Output the (x, y) coordinate of the center of the cell containing the given text.  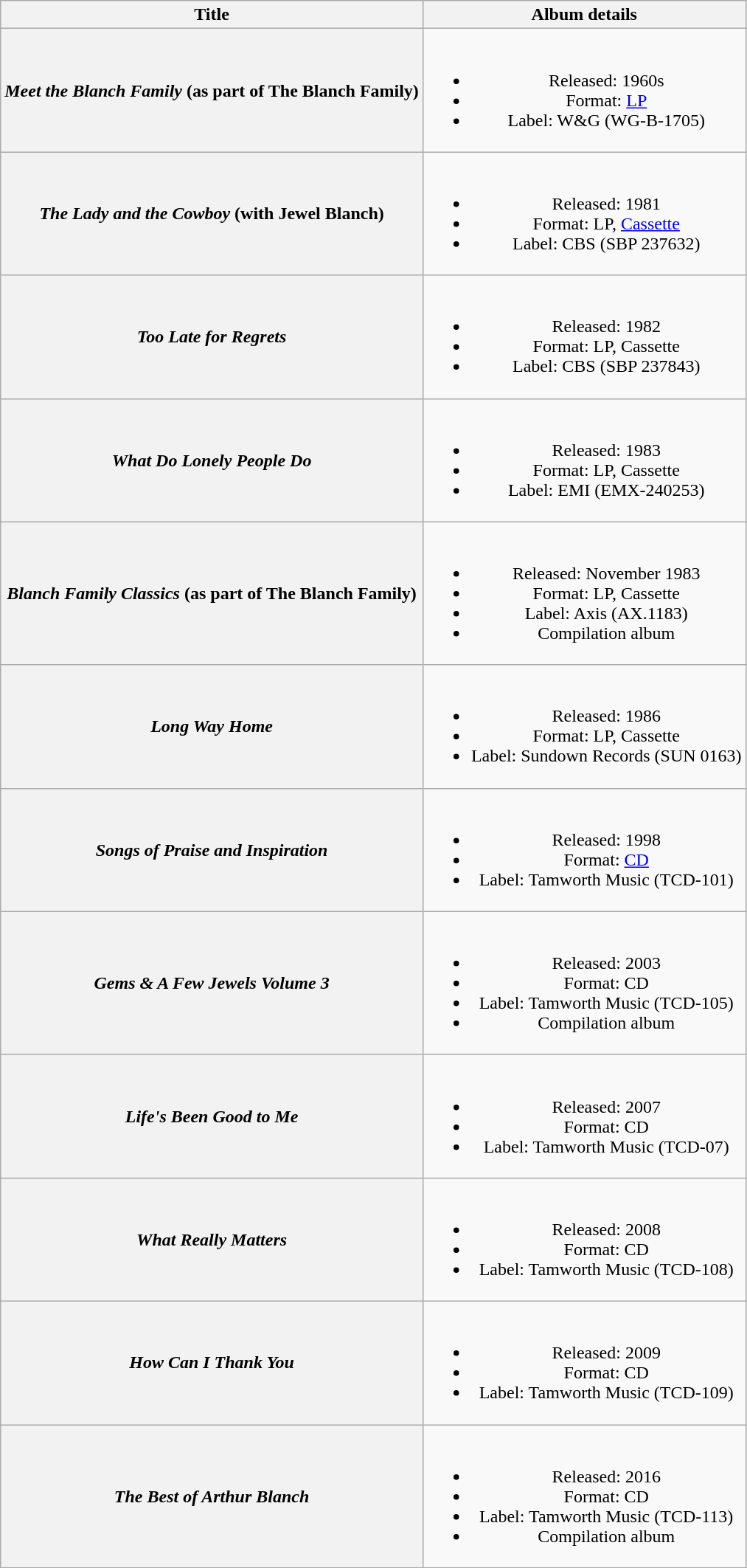
Released: 2016Format: CDLabel: Tamworth Music (TCD-113)Compilation album (584, 1496)
Too Late for Regrets (212, 336)
Released: 1986Format: LP, CassetteLabel: Sundown Records (SUN 0163) (584, 726)
Released: 2008Format: CDLabel: Tamworth Music (TCD-108) (584, 1240)
Released: 1981Format: LP, CassetteLabel: CBS (SBP 237632) (584, 214)
What Do Lonely People Do (212, 460)
Released: 2007Format: CDLabel: Tamworth Music (TCD-07) (584, 1116)
Released: November 1983Format: LP, CassetteLabel: Axis (AX.1183)Compilation album (584, 593)
Album details (584, 15)
Released: 2003Format: CDLabel: Tamworth Music (TCD-105)Compilation album (584, 983)
Long Way Home (212, 726)
Songs of Praise and Inspiration (212, 850)
Released: 1983Format: LP, CassetteLabel: EMI (EMX-240253) (584, 460)
Life's Been Good to Me (212, 1116)
Released: 1960sFormat: LPLabel: W&G (WG-B-1705) (584, 90)
What Really Matters (212, 1240)
Released: 1998Format: CDLabel: Tamworth Music (TCD-101) (584, 850)
The Lady and the Cowboy (with Jewel Blanch) (212, 214)
Released: 2009Format: CDLabel: Tamworth Music (TCD-109) (584, 1362)
Title (212, 15)
The Best of Arthur Blanch (212, 1496)
Blanch Family Classics (as part of The Blanch Family) (212, 593)
Released: 1982Format: LP, CassetteLabel: CBS (SBP 237843) (584, 336)
Meet the Blanch Family (as part of The Blanch Family) (212, 90)
Gems & A Few Jewels Volume 3 (212, 983)
How Can I Thank You (212, 1362)
